Search for the cell housing the specified text and yield its (x, y) center coordinate. 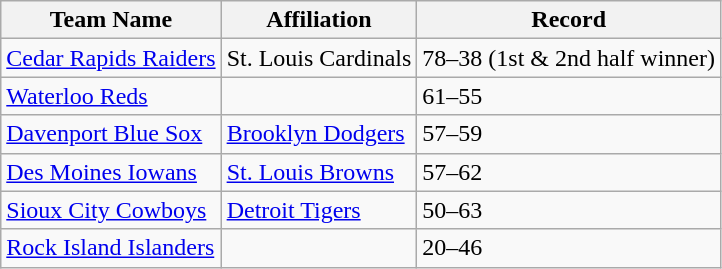
78–38 (1st & 2nd half winner) (569, 58)
Team Name (111, 20)
57–62 (569, 172)
Brooklyn Dodgers (319, 134)
Affiliation (319, 20)
Cedar Rapids Raiders (111, 58)
Record (569, 20)
Waterloo Reds (111, 96)
St. Louis Cardinals (319, 58)
St. Louis Browns (319, 172)
Davenport Blue Sox (111, 134)
20–46 (569, 248)
61–55 (569, 96)
Detroit Tigers (319, 210)
57–59 (569, 134)
Sioux City Cowboys (111, 210)
Rock Island Islanders (111, 248)
50–63 (569, 210)
Des Moines Iowans (111, 172)
